Locate the cell with the specified text and output its (X, Y) center coordinate. 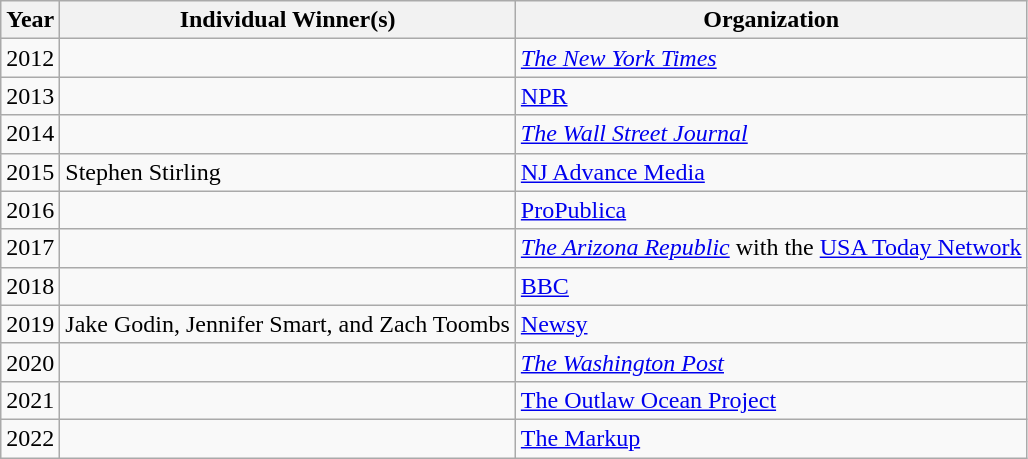
ProPublica (771, 210)
2018 (30, 286)
BBC (771, 286)
The Markup (771, 438)
NJ Advance Media (771, 172)
Stephen Stirling (288, 172)
The Wall Street Journal (771, 134)
The Washington Post (771, 362)
2016 (30, 210)
2015 (30, 172)
2020 (30, 362)
2013 (30, 96)
The Arizona Republic with the USA Today Network (771, 248)
Organization (771, 20)
2021 (30, 400)
2019 (30, 324)
Individual Winner(s) (288, 20)
The New York Times (771, 58)
2017 (30, 248)
2022 (30, 438)
2012 (30, 58)
NPR (771, 96)
Year (30, 20)
Jake Godin, Jennifer Smart, and Zach Toombs (288, 324)
2014 (30, 134)
The Outlaw Ocean Project (771, 400)
Newsy (771, 324)
